Return the [x, y] coordinate for the center point of the cell that contains the specified text.  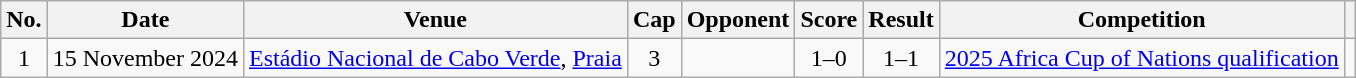
Result [901, 20]
Cap [654, 20]
3 [654, 58]
Estádio Nacional de Cabo Verde, Praia [436, 58]
1–1 [901, 58]
Venue [436, 20]
Opponent [738, 20]
2025 Africa Cup of Nations qualification [1142, 58]
Score [829, 20]
15 November 2024 [145, 58]
Competition [1142, 20]
1 [24, 58]
1–0 [829, 58]
Date [145, 20]
No. [24, 20]
